Locate the cell with the specified text and output its (x, y) center coordinate. 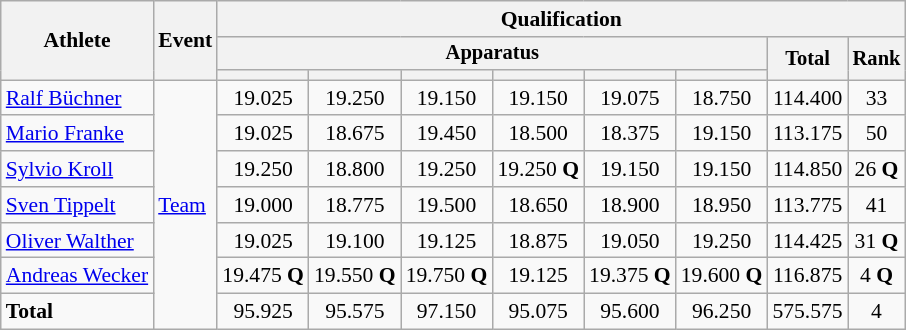
97.150 (447, 312)
18.900 (630, 205)
95.925 (263, 312)
18.375 (630, 134)
18.800 (355, 169)
19.375 Q (630, 276)
19.250 Q (538, 169)
95.075 (538, 312)
19.450 (447, 134)
19.750 Q (447, 276)
31 Q (877, 241)
19.475 Q (263, 276)
Qualification (561, 19)
19.000 (263, 205)
Team (185, 204)
Andreas Wecker (77, 276)
18.675 (355, 134)
18.875 (538, 241)
4 Q (877, 276)
Oliver Walther (77, 241)
113.775 (807, 205)
Ralf Büchner (77, 98)
4 (877, 312)
Athlete (77, 40)
95.575 (355, 312)
114.400 (807, 98)
Mario Franke (77, 134)
19.600 Q (722, 276)
Sven Tippelt (77, 205)
19.075 (630, 98)
114.425 (807, 241)
96.250 (722, 312)
19.500 (447, 205)
95.600 (630, 312)
18.950 (722, 205)
18.500 (538, 134)
Apparatus (492, 54)
18.750 (722, 98)
113.175 (807, 134)
Sylvio Kroll (77, 169)
116.875 (807, 276)
575.575 (807, 312)
19.550 Q (355, 276)
Rank (877, 58)
18.775 (355, 205)
19.050 (630, 241)
50 (877, 134)
114.850 (807, 169)
19.100 (355, 241)
Event (185, 40)
41 (877, 205)
33 (877, 98)
18.650 (538, 205)
26 Q (877, 169)
